Search for the cell housing the specified text and yield its (X, Y) center coordinate. 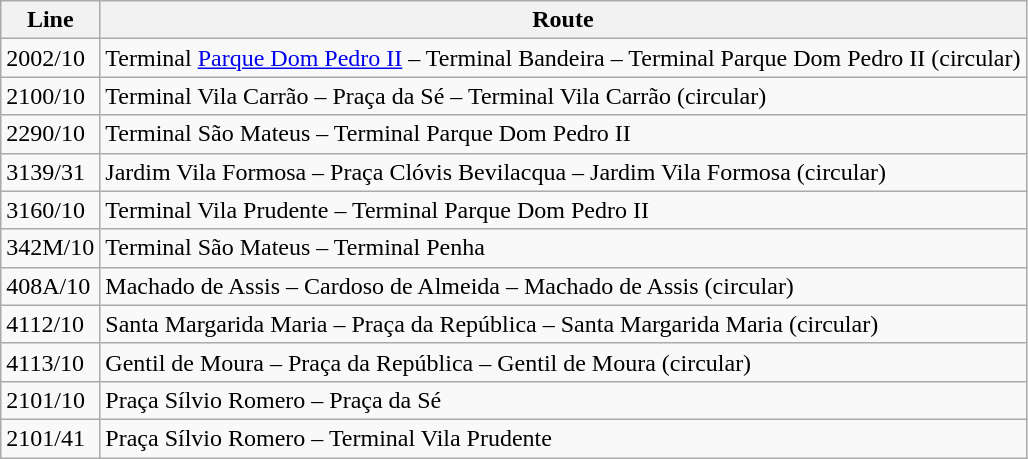
2101/10 (50, 400)
3160/10 (50, 210)
2290/10 (50, 134)
Terminal Vila Prudente – Terminal Parque Dom Pedro II (563, 210)
Gentil de Moura – Praça da República – Gentil de Moura (circular) (563, 362)
408A/10 (50, 286)
4113/10 (50, 362)
Route (563, 20)
2101/41 (50, 438)
Praça Sílvio Romero – Praça da Sé (563, 400)
Praça Sílvio Romero – Terminal Vila Prudente (563, 438)
2100/10 (50, 96)
Jardim Vila Formosa – Praça Clóvis Bevilacqua – Jardim Vila Formosa (circular) (563, 172)
4112/10 (50, 324)
Terminal São Mateus – Terminal Penha (563, 248)
Santa Margarida Maria – Praça da República – Santa Margarida Maria (circular) (563, 324)
342M/10 (50, 248)
Terminal Parque Dom Pedro II – Terminal Bandeira – Terminal Parque Dom Pedro II (circular) (563, 58)
Terminal Vila Carrão – Praça da Sé – Terminal Vila Carrão (circular) (563, 96)
3139/31 (50, 172)
2002/10 (50, 58)
Line (50, 20)
Machado de Assis – Cardoso de Almeida – Machado de Assis (circular) (563, 286)
Terminal São Mateus – Terminal Parque Dom Pedro II (563, 134)
